For the text-containing cell, return its midpoint in [x, y] coordinate format. 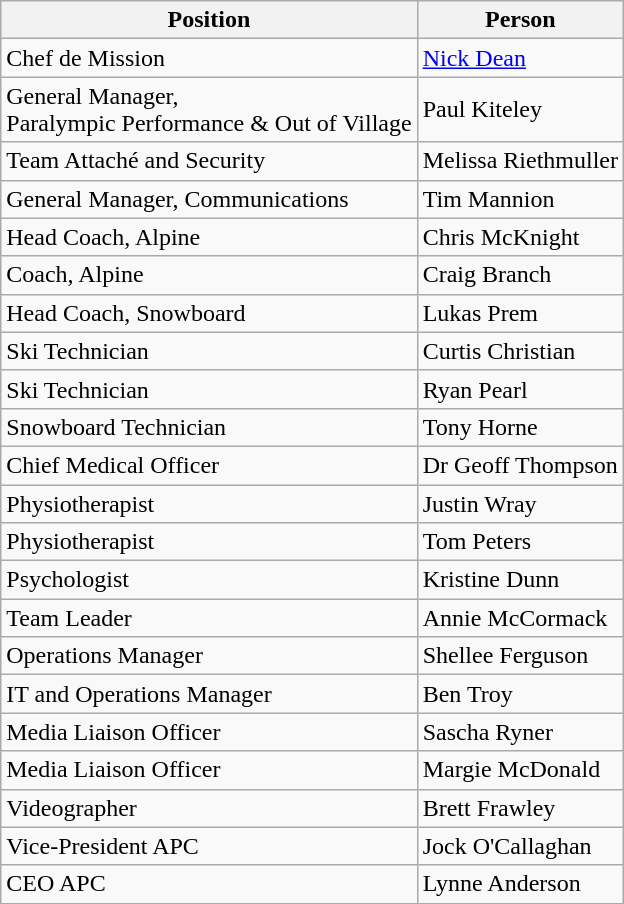
Kristine Dunn [520, 580]
Margie McDonald [520, 770]
Justin Wray [520, 503]
Ben Troy [520, 694]
Operations Manager [209, 656]
Chef de Mission [209, 58]
Annie McCormack [520, 618]
Videographer [209, 808]
Nick Dean [520, 58]
General Manager, Communications [209, 199]
Craig Branch [520, 275]
Brett Frawley [520, 808]
Sascha Ryner [520, 732]
Coach, Alpine [209, 275]
CEO APC [209, 884]
Melissa Riethmuller [520, 161]
Snowboard Technician [209, 427]
IT and Operations Manager [209, 694]
Jock O'Callaghan [520, 846]
Psychologist [209, 580]
Paul Kiteley [520, 110]
Team Attaché and Security [209, 161]
Shellee Ferguson [520, 656]
Ryan Pearl [520, 389]
Head Coach, Snowboard [209, 313]
Chris McKnight [520, 237]
General Manager, Paralympic Performance & Out of Village [209, 110]
Tom Peters [520, 542]
Tim Mannion [520, 199]
Vice-President APC [209, 846]
Lukas Prem [520, 313]
Position [209, 20]
Team Leader [209, 618]
Person [520, 20]
Dr Geoff Thompson [520, 465]
Tony Horne [520, 427]
Curtis Christian [520, 351]
Lynne Anderson [520, 884]
Head Coach, Alpine [209, 237]
Chief Medical Officer [209, 465]
